Scan for the cell matching the given text and deliver its [x, y] coordinate at center. 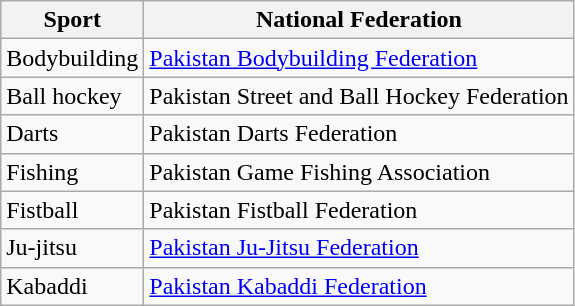
Pakistan Kabaddi Federation [359, 286]
Pakistan Game Fishing Association [359, 172]
Kabaddi [72, 286]
Pakistan Ju-Jitsu Federation [359, 248]
Fishing [72, 172]
Ball hockey [72, 96]
Sport [72, 20]
Ju-jitsu [72, 248]
Darts [72, 134]
Pakistan Fistball Federation [359, 210]
Pakistan Darts Federation [359, 134]
Fistball [72, 210]
National Federation [359, 20]
Bodybuilding [72, 58]
Pakistan Bodybuilding Federation [359, 58]
Pakistan Street and Ball Hockey Federation [359, 96]
